Scan for the cell matching the given text and deliver its [x, y] coordinate at center. 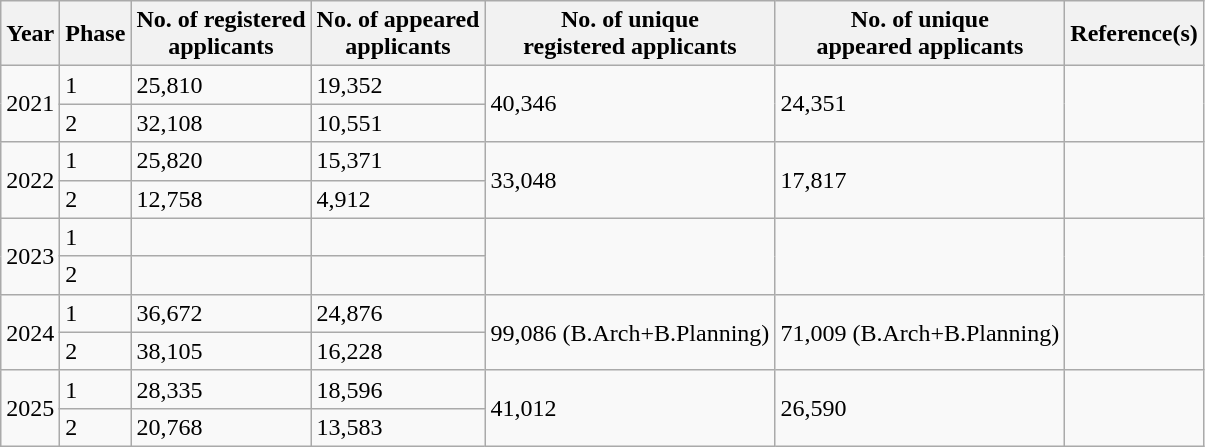
Reference(s) [1134, 34]
24,351 [920, 104]
13,583 [398, 427]
12,758 [221, 199]
32,108 [221, 123]
Year [30, 34]
2021 [30, 104]
28,335 [221, 389]
41,012 [630, 408]
18,596 [398, 389]
40,346 [630, 104]
4,912 [398, 199]
2024 [30, 332]
71,009 (B.Arch+B.Planning) [920, 332]
15,371 [398, 161]
No. of uniqueregistered applicants [630, 34]
10,551 [398, 123]
25,820 [221, 161]
38,105 [221, 351]
2022 [30, 180]
26,590 [920, 408]
No. of registeredapplicants [221, 34]
24,876 [398, 313]
No. of uniqueappeared applicants [920, 34]
33,048 [630, 180]
20,768 [221, 427]
No. of appearedapplicants [398, 34]
99,086 (B.Arch+B.Planning) [630, 332]
2023 [30, 256]
25,810 [221, 85]
Phase [96, 34]
17,817 [920, 180]
2025 [30, 408]
19,352 [398, 85]
16,228 [398, 351]
36,672 [221, 313]
